Detect which cell encompasses the target text, then output its (X, Y) center coordinate. 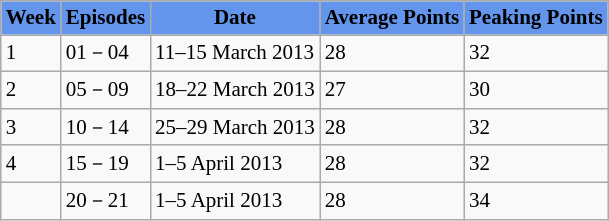
25–29 March 2013 (235, 126)
34 (536, 200)
15－19 (106, 164)
20－21 (106, 200)
Week (31, 18)
1 (31, 54)
3 (31, 126)
Episodes (106, 18)
Date (235, 18)
27 (392, 90)
11–15 March 2013 (235, 54)
01－04 (106, 54)
10－14 (106, 126)
30 (536, 90)
Peaking Points (536, 18)
Average Points (392, 18)
05－09 (106, 90)
4 (31, 164)
18–22 March 2013 (235, 90)
2 (31, 90)
